Return (x, y) of the center of cell containing provided text 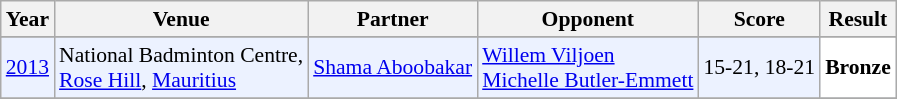
2013 (28, 68)
National Badminton Centre, Rose Hill, Mauritius (181, 68)
Opponent (588, 19)
Venue (181, 19)
Partner (392, 19)
Willem Viljoen Michelle Butler-Emmett (588, 68)
Shama Aboobakar (392, 68)
Year (28, 19)
15-21, 18-21 (759, 68)
Result (858, 19)
Bronze (858, 68)
Score (759, 19)
